Locate the cell with the specified text and output its [x, y] center coordinate. 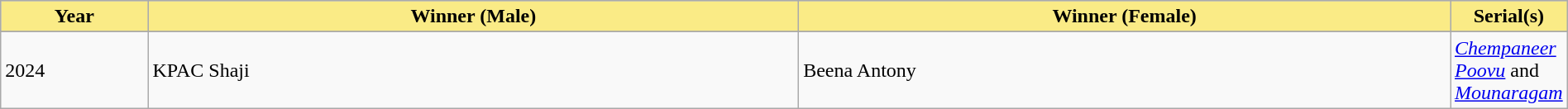
Beena Antony [1125, 70]
KPAC Shaji [473, 70]
Serial(s) [1509, 17]
Year [74, 17]
Chempaneer Poovu and Mounaragam [1509, 70]
Winner (Female) [1125, 17]
2024 [74, 70]
Winner (Male) [473, 17]
